Locate the cell with the specified text and output its (x, y) center coordinate. 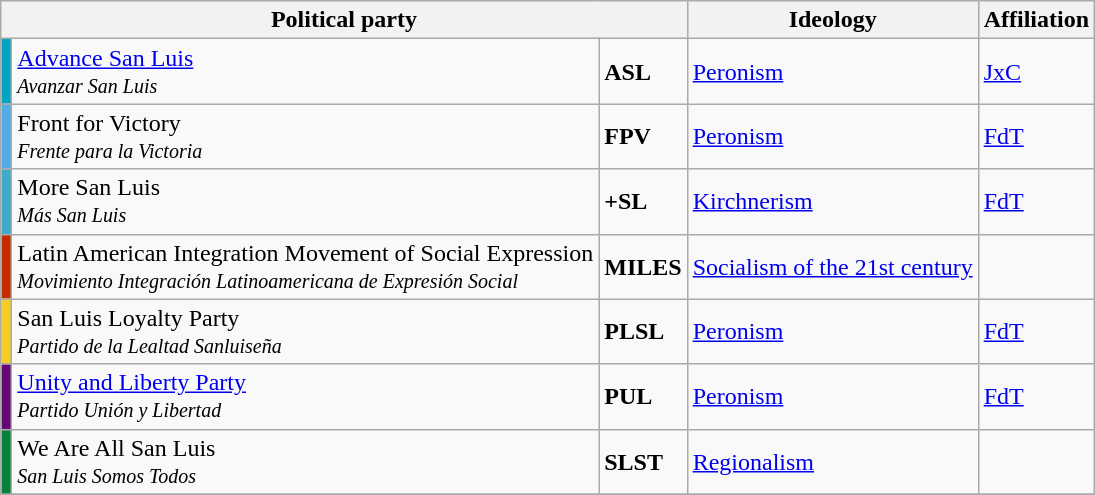
Regionalism (832, 462)
JxC (1036, 72)
SLST (643, 462)
Kirchnerism (832, 202)
Socialism of the 21st century (832, 266)
Unity and Liberty PartyPartido Unión y Libertad (306, 396)
San Luis Loyalty PartyPartido de la Lealtad Sanluiseña (306, 332)
Latin American Integration Movement of Social ExpressionMovimiento Integración Latinoamericana de Expresión Social (306, 266)
More San LuisMás San Luis (306, 202)
Affiliation (1036, 20)
Advance San LuisAvanzar San Luis (306, 72)
PLSL (643, 332)
Ideology (832, 20)
PUL (643, 396)
MILES (643, 266)
ASL (643, 72)
Front for VictoryFrente para la Victoria (306, 136)
FPV (643, 136)
Political party (344, 20)
+SL (643, 202)
We Are All San LuisSan Luis Somos Todos (306, 462)
